Identify which cell holds the provided text, then report its [X, Y] central coordinate. 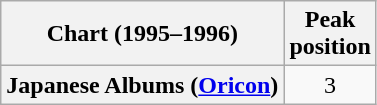
Japanese Albums (Oricon) [142, 85]
Peakposition [330, 34]
Chart (1995–1996) [142, 34]
3 [330, 85]
